Determine the [x, y] coordinate at the center of the cell enclosing the given text.  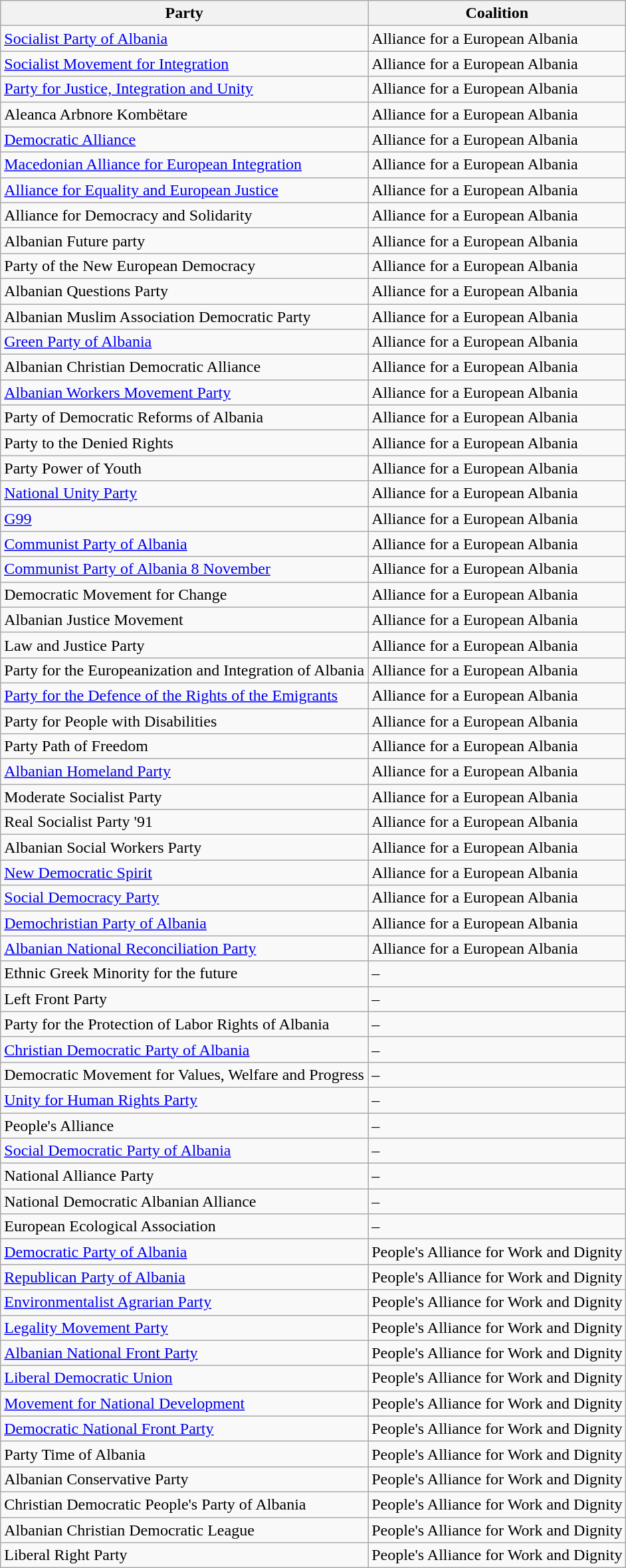
Liberal Right Party [185, 1555]
National Democratic Albanian Alliance [185, 1201]
Left Front Party [185, 999]
Democratic National Front Party [185, 1429]
Democratic Movement for Values, Welfare and Progress [185, 1075]
Democratic Movement for Change [185, 594]
Demochristian Party of Albania [185, 923]
Moderate Socialist Party [185, 797]
Party [185, 13]
Party for Justice, Integration and Unity [185, 89]
Democratic Party of Albania [185, 1252]
New Democratic Spirit [185, 873]
Alliance for Equality and European Justice [185, 190]
Law and Justice Party [185, 645]
Albanian Conservative Party [185, 1479]
Democratic Alliance [185, 139]
Albanian Homeland Party [185, 772]
Albanian Christian Democratic League [185, 1529]
Liberal Democratic Union [185, 1378]
National Unity Party [185, 493]
Party of Democratic Reforms of Albania [185, 418]
Albanian Christian Democratic Alliance [185, 367]
Party for the Protection of Labor Rights of Albania [185, 1024]
Party Time of Albania [185, 1454]
Legality Movement Party [185, 1328]
Party Path of Freedom [185, 746]
Party Power of Youth [185, 468]
Christian Democratic People's Party of Albania [185, 1504]
Republican Party of Albania [185, 1277]
Christian Democratic Party of Albania [185, 1049]
Aleanca Arbnore Kombëtare [185, 114]
Albanian Workers Movement Party [185, 392]
Movement for National Development [185, 1403]
National Alliance Party [185, 1176]
Party to the Denied Rights [185, 443]
European Ecological Association [185, 1227]
Socialist Party of Albania [185, 39]
Party for the Europeanization and Integration of Albania [185, 670]
Albanian National Reconciliation Party [185, 948]
Communist Party of Albania 8 November [185, 569]
Socialist Movement for Integration [185, 64]
Albanian Social Workers Party [185, 847]
Social Democracy Party [185, 898]
Party for People with Disabilities [185, 721]
Macedonian Alliance for European Integration [185, 165]
Albanian Future party [185, 240]
Ethnic Greek Minority for the future [185, 974]
Coalition [497, 13]
Alliance for Democracy and Solidarity [185, 215]
Communist Party of Albania [185, 544]
G99 [185, 519]
Albanian National Front Party [185, 1353]
Green Party of Albania [185, 342]
Albanian Questions Party [185, 291]
Social Democratic Party of Albania [185, 1151]
Unity for Human Rights Party [185, 1100]
Real Socialist Party '91 [185, 822]
Party of the New European Democracy [185, 266]
Environmentalist Agrarian Party [185, 1302]
Party for the Defence of the Rights of the Emigrants [185, 695]
Albanian Justice Movement [185, 620]
Albanian Muslim Association Democratic Party [185, 317]
People's Alliance [185, 1126]
